Determine the [x, y] coordinate at the center of the cell enclosing the given text.  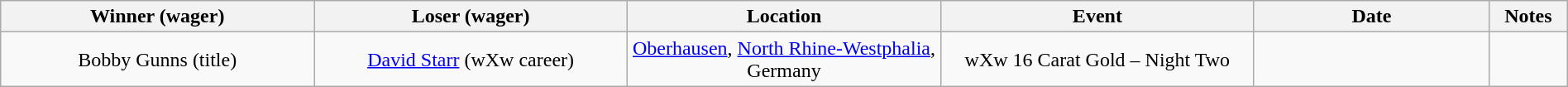
Bobby Gunns (title) [157, 60]
Location [784, 17]
Notes [1528, 17]
Winner (wager) [157, 17]
Oberhausen, North Rhine-Westphalia, Germany [784, 60]
wXw 16 Carat Gold – Night Two [1097, 60]
David Starr (wXw career) [471, 60]
Date [1371, 17]
Loser (wager) [471, 17]
Event [1097, 17]
